From the cell containing the given text, extract its center point as (X, Y) coordinate. 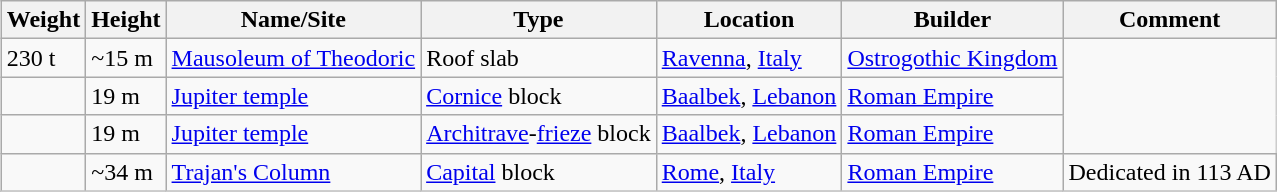
Ostrogothic Kingdom (952, 58)
Name/Site (294, 20)
~34 m (126, 172)
Capital block (539, 172)
230 t (43, 58)
~15 m (126, 58)
Location (749, 20)
Comment (1170, 20)
Builder (952, 20)
Roof slab (539, 58)
Architrave-frieze block (539, 134)
Type (539, 20)
Trajan's Column (294, 172)
Dedicated in 113 AD (1170, 172)
Rome, Italy (749, 172)
Mausoleum of Theodoric (294, 58)
Ravenna, Italy (749, 58)
Weight (43, 20)
Height (126, 20)
Cornice block (539, 96)
